Return [X, Y] of the center of cell containing provided text 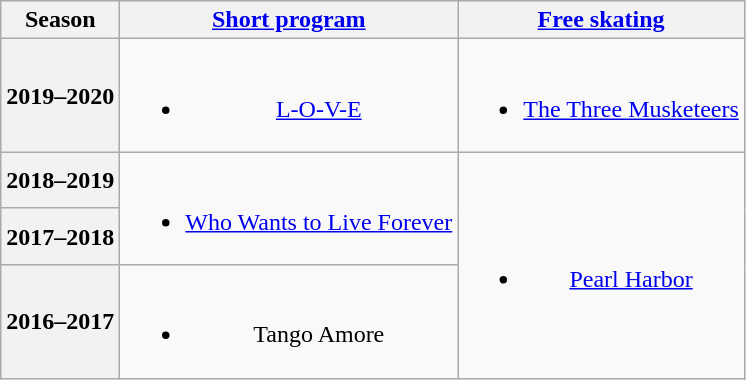
Season [60, 20]
Pearl Harbor [602, 265]
2017–2018 [60, 236]
2016–2017 [60, 322]
2018–2019 [60, 180]
2019–2020 [60, 96]
Free skating [602, 20]
Who Wants to Live Forever [289, 208]
Tango Amore [289, 322]
L-O-V-E [289, 96]
Short program [289, 20]
The Three Musketeers [602, 96]
